Capture the cell that displays the provided text and extract its [x, y] central coordinate. 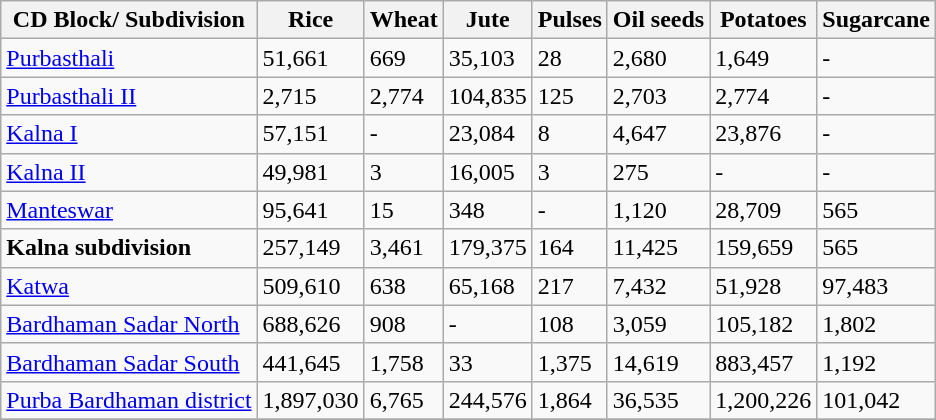
217 [570, 286]
105,182 [764, 324]
2,715 [310, 96]
509,610 [310, 286]
Wheat [404, 20]
638 [404, 286]
Bardhaman Sadar North [129, 324]
275 [658, 172]
Pulses [570, 20]
Purbasthali [129, 58]
49,981 [310, 172]
1,120 [658, 210]
3,059 [658, 324]
51,661 [310, 58]
23,876 [764, 134]
2,680 [658, 58]
8 [570, 134]
57,151 [310, 134]
3,461 [404, 248]
15 [404, 210]
65,168 [488, 286]
101,042 [876, 400]
1,758 [404, 362]
Potatoes [764, 20]
257,149 [310, 248]
Bardhaman Sadar South [129, 362]
Oil seeds [658, 20]
441,645 [310, 362]
164 [570, 248]
1,200,226 [764, 400]
Kalna subdivision [129, 248]
1,192 [876, 362]
108 [570, 324]
Sugarcane [876, 20]
1,802 [876, 324]
4,647 [658, 134]
908 [404, 324]
28,709 [764, 210]
669 [404, 58]
28 [570, 58]
Rice [310, 20]
CD Block/ Subdivision [129, 20]
6,765 [404, 400]
348 [488, 210]
97,483 [876, 286]
688,626 [310, 324]
16,005 [488, 172]
179,375 [488, 248]
11,425 [658, 248]
104,835 [488, 96]
883,457 [764, 362]
244,576 [488, 400]
1,897,030 [310, 400]
51,928 [764, 286]
1,864 [570, 400]
Kalna II [129, 172]
35,103 [488, 58]
7,432 [658, 286]
1,649 [764, 58]
Katwa [129, 286]
23,084 [488, 134]
Jute [488, 20]
Purbasthali II [129, 96]
2,703 [658, 96]
14,619 [658, 362]
Purba Bardhaman district [129, 400]
Kalna I [129, 134]
159,659 [764, 248]
36,535 [658, 400]
Manteswar [129, 210]
1,375 [570, 362]
33 [488, 362]
95,641 [310, 210]
125 [570, 96]
